Pinpoint the cell where the given text exists, returning its (X, Y) midpoint coordinate. 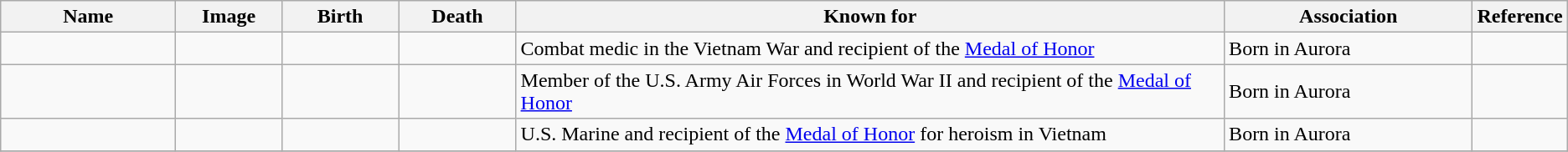
Member of the U.S. Army Air Forces in World War II and recipient of the Medal of Honor (870, 92)
Combat medic in the Vietnam War and recipient of the Medal of Honor (870, 48)
Reference (1519, 17)
Death (457, 17)
Birth (340, 17)
U.S. Marine and recipient of the Medal of Honor for heroism in Vietnam (870, 134)
Known for (870, 17)
Image (230, 17)
Name (89, 17)
Association (1349, 17)
